Provide the [x, y] coordinate of the cell's center where the given text is located.  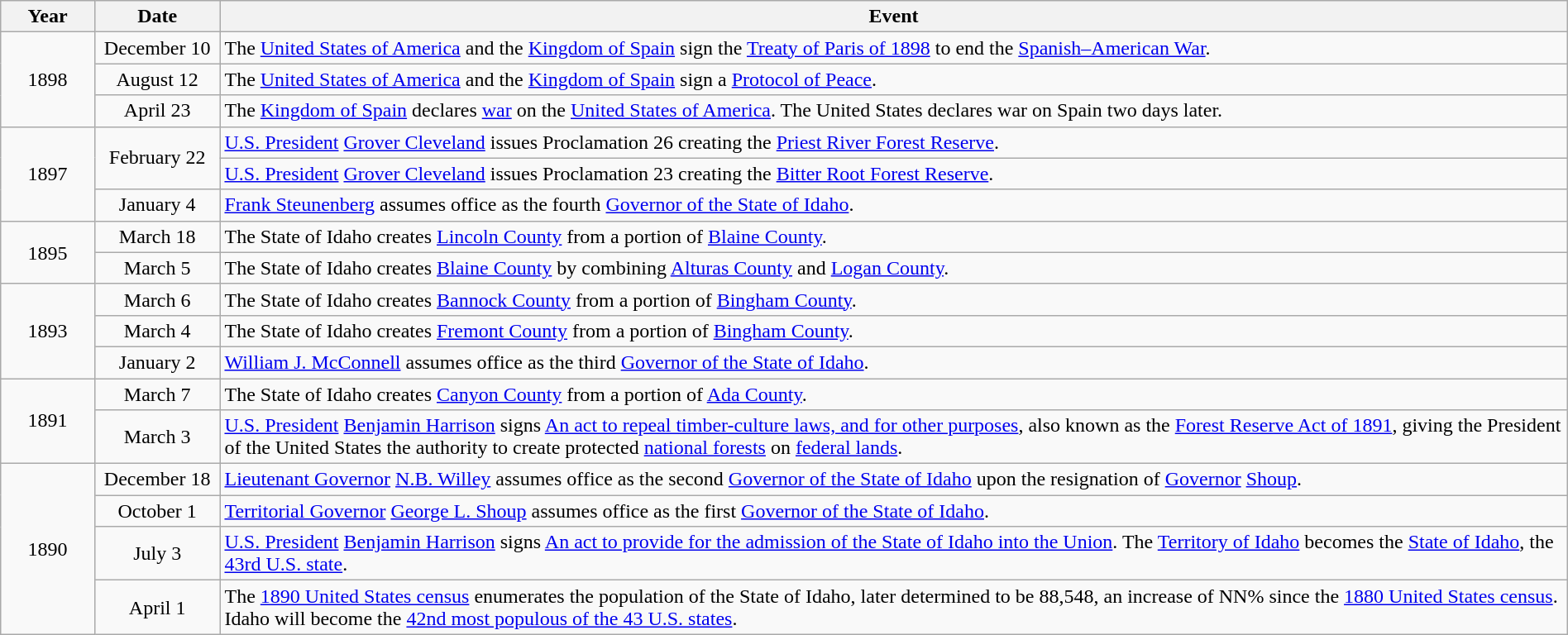
U.S. President Grover Cleveland issues Proclamation 26 creating the Priest River Forest Reserve. [893, 142]
August 12 [157, 79]
July 3 [157, 554]
October 1 [157, 511]
March 6 [157, 299]
The State of Idaho creates Fremont County from a portion of Bingham County. [893, 331]
March 3 [157, 437]
U.S. President Grover Cleveland issues Proclamation 23 creating the Bitter Root Forest Reserve. [893, 174]
March 5 [157, 268]
The State of Idaho creates Canyon County from a portion of Ada County. [893, 394]
Territorial Governor George L. Shoup assumes office as the first Governor of the State of Idaho. [893, 511]
1898 [48, 79]
1893 [48, 331]
February 22 [157, 158]
Frank Steunenberg assumes office as the fourth Governor of the State of Idaho. [893, 205]
The United States of America and the Kingdom of Spain sign a Protocol of Peace. [893, 79]
The State of Idaho creates Lincoln County from a portion of Blaine County. [893, 236]
Year [48, 17]
Event [893, 17]
December 10 [157, 48]
1891 [48, 422]
April 23 [157, 111]
Date [157, 17]
1890 [48, 549]
Lieutenant Governor N.B. Willey assumes office as the second Governor of the State of Idaho upon the resignation of Governor Shoup. [893, 480]
March 4 [157, 331]
December 18 [157, 480]
March 7 [157, 394]
March 18 [157, 236]
The State of Idaho creates Blaine County by combining Alturas County and Logan County. [893, 268]
January 2 [157, 362]
1897 [48, 174]
William J. McConnell assumes office as the third Governor of the State of Idaho. [893, 362]
The Kingdom of Spain declares war on the United States of America. The United States declares war on Spain two days later. [893, 111]
The State of Idaho creates Bannock County from a portion of Bingham County. [893, 299]
The United States of America and the Kingdom of Spain sign the Treaty of Paris of 1898 to end the Spanish–American War. [893, 48]
January 4 [157, 205]
1895 [48, 252]
April 1 [157, 607]
